Identify which cell holds the provided text, then report its [X, Y] central coordinate. 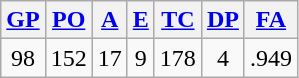
178 [178, 58]
98 [23, 58]
17 [110, 58]
152 [68, 58]
GP [23, 20]
E [140, 20]
9 [140, 58]
A [110, 20]
PO [68, 20]
DP [222, 20]
TC [178, 20]
4 [222, 58]
FA [270, 20]
.949 [270, 58]
